Search for the cell housing the specified text and yield its [x, y] center coordinate. 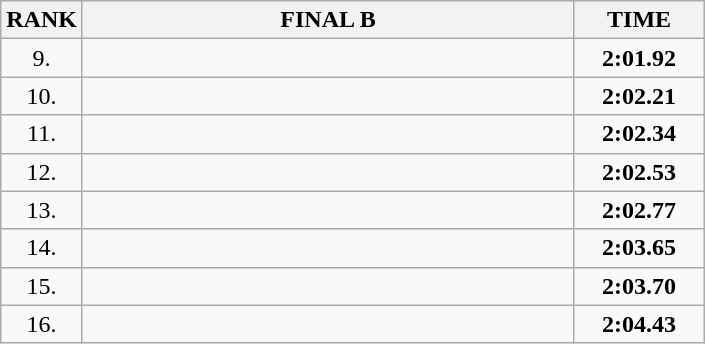
2:01.92 [640, 58]
RANK [42, 20]
14. [42, 248]
2:02.53 [640, 172]
2:02.77 [640, 210]
12. [42, 172]
FINAL B [328, 20]
11. [42, 134]
13. [42, 210]
15. [42, 286]
16. [42, 324]
9. [42, 58]
2:04.43 [640, 324]
2:03.70 [640, 286]
10. [42, 96]
2:02.34 [640, 134]
2:02.21 [640, 96]
TIME [640, 20]
2:03.65 [640, 248]
